Determine the (x, y) coordinate at the center of the cell enclosing the given text.  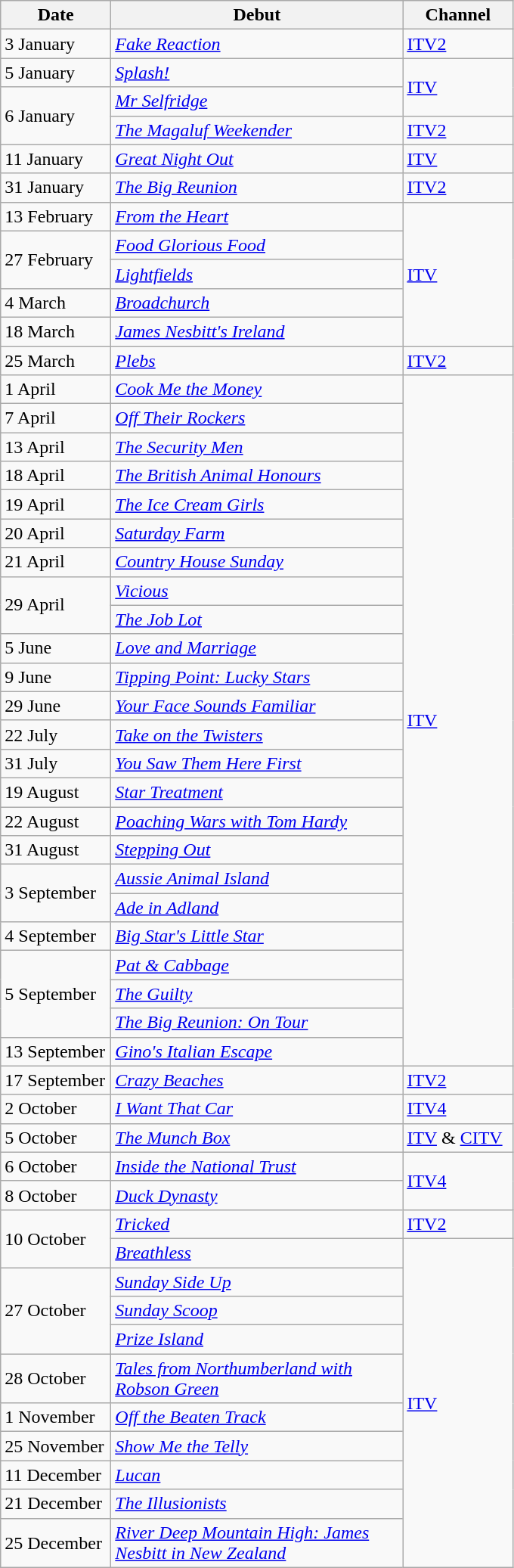
Aussie Animal Island (257, 879)
From the Heart (257, 216)
22 July (56, 734)
1 April (56, 390)
Vicious (257, 591)
3 September (56, 893)
5 January (56, 73)
Breathless (257, 1253)
4 March (56, 303)
The Munch Box (257, 1138)
21 December (56, 1504)
Plebs (257, 361)
ITV & CITV (458, 1138)
Show Me the Telly (257, 1446)
13 September (56, 1051)
5 June (56, 648)
Crazy Beaches (257, 1080)
You Saw Them Here First (257, 763)
Channel (458, 15)
Cook Me the Money (257, 390)
Tipping Point: Lucky Stars (257, 677)
5 September (56, 994)
9 June (56, 677)
Love and Marriage (257, 648)
Lucan (257, 1475)
27 February (56, 259)
19 August (56, 792)
27 October (56, 1311)
Prize Island (257, 1340)
11 December (56, 1475)
3 January (56, 44)
The Magaluf Weekender (257, 130)
31 August (56, 850)
Star Treatment (257, 792)
25 March (56, 361)
The Security Men (257, 447)
The Guilty (257, 994)
31 January (56, 188)
31 July (56, 763)
I Want That Car (257, 1109)
1 November (56, 1417)
The Job Lot (257, 619)
13 April (56, 447)
Stepping Out (257, 850)
Great Night Out (257, 159)
Big Star's Little Star (257, 936)
Mr Selfridge (257, 101)
The Ice Cream Girls (257, 505)
Gino's Italian Escape (257, 1051)
13 February (56, 216)
The Big Reunion (257, 188)
5 October (56, 1138)
Sunday Side Up (257, 1282)
29 June (56, 706)
Poaching Wars with Tom Hardy (257, 821)
Ade in Adland (257, 908)
The Illusionists (257, 1504)
10 October (56, 1238)
Saturday Farm (257, 533)
The British Animal Honours (257, 476)
6 October (56, 1166)
Date (56, 15)
18 April (56, 476)
River Deep Mountain High: James Nesbitt in New Zealand (257, 1543)
Fake Reaction (257, 44)
The Big Reunion: On Tour (257, 1023)
20 April (56, 533)
28 October (56, 1378)
19 April (56, 505)
Splash! (257, 73)
18 March (56, 331)
17 September (56, 1080)
Broadchurch (257, 303)
25 December (56, 1543)
22 August (56, 821)
Debut (257, 15)
Food Glorious Food (257, 245)
Tricked (257, 1224)
2 October (56, 1109)
James Nesbitt's Ireland (257, 331)
Sunday Scoop (257, 1311)
Your Face Sounds Familiar (257, 706)
Lightfields (257, 274)
Off Their Rockers (257, 418)
6 January (56, 116)
Take on the Twisters (257, 734)
29 April (56, 605)
11 January (56, 159)
21 April (56, 562)
Pat & Cabbage (257, 965)
4 September (56, 936)
25 November (56, 1446)
Off the Beaten Track (257, 1417)
Country House Sunday (257, 562)
7 April (56, 418)
Duck Dynasty (257, 1195)
Tales from Northumberland with Robson Green (257, 1378)
Inside the National Trust (257, 1166)
8 October (56, 1195)
